Return the [X, Y] coordinate for the center point of the cell that contains the specified text.  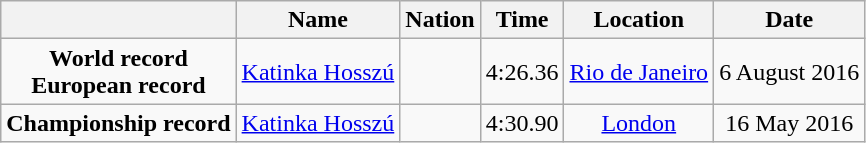
Rio de Janeiro [639, 72]
Championship record [118, 123]
4:30.90 [522, 123]
World recordEuropean record [118, 72]
London [639, 123]
Date [790, 20]
Time [522, 20]
16 May 2016 [790, 123]
6 August 2016 [790, 72]
Nation [440, 20]
Name [318, 20]
4:26.36 [522, 72]
Location [639, 20]
